Return the (x, y) coordinate for the center point of the cell that contains the specified text.  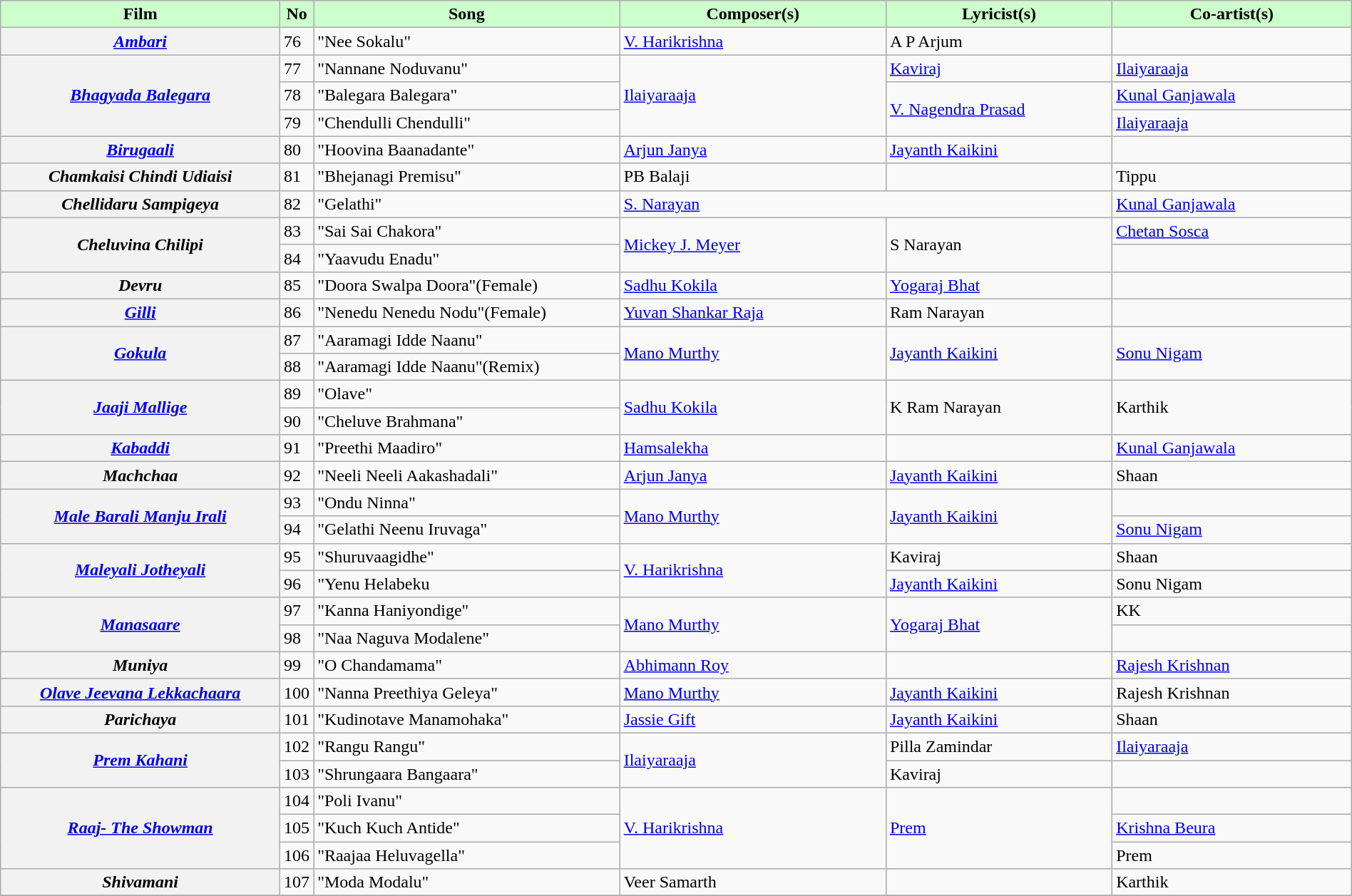
91 (297, 448)
104 (297, 801)
"Neeli Neeli Aakashadali" (467, 475)
96 (297, 584)
78 (297, 96)
"Chendulli Chendulli" (467, 123)
"Yenu Helabeku (467, 584)
"Ondu Ninna" (467, 503)
106 (297, 855)
80 (297, 150)
Gokula (140, 354)
95 (297, 557)
"Aaramagi Idde Naanu"(Remix) (467, 367)
K Ram Narayan (998, 408)
Devru (140, 285)
Machchaa (140, 475)
"Nannane Noduvanu" (467, 68)
Muniya (140, 665)
79 (297, 123)
77 (297, 68)
Composer(s) (753, 14)
Raaj- The Showman (140, 828)
"Preethi Maadiro" (467, 448)
"Hoovina Baanadante" (467, 150)
"Yaavudu Enadu" (467, 258)
"Nenedu Nenedu Nodu"(Female) (467, 312)
84 (297, 258)
Chellidaru Sampigeya (140, 204)
"Nanna Preethiya Geleya" (467, 692)
Gilli (140, 312)
Film (140, 14)
98 (297, 638)
PB Balaji (753, 177)
Kabaddi (140, 448)
Jaaji Mallige (140, 408)
S. Narayan (866, 204)
Shivamani (140, 882)
"O Chandamama" (467, 665)
Cheluvina Chilipi (140, 244)
Tippu (1232, 177)
Birugaali (140, 150)
89 (297, 394)
Chamkaisi Chindi Udiaisi (140, 177)
S Narayan (998, 244)
102 (297, 746)
"Aaramagi Idde Naanu" (467, 340)
Manasaare (140, 624)
92 (297, 475)
"Bhejanagi Premisu" (467, 177)
Mickey J. Meyer (753, 244)
Krishna Beura (1232, 828)
105 (297, 828)
Hamsalekha (753, 448)
82 (297, 204)
"Doora Swalpa Doora"(Female) (467, 285)
Parichaya (140, 719)
103 (297, 773)
Co-artist(s) (1232, 14)
Song (467, 14)
100 (297, 692)
"Cheluve Brahmana" (467, 421)
"Naa Naguva Modalene" (467, 638)
Jassie Gift (753, 719)
Pilla Zamindar (998, 746)
Olave Jeevana Lekkachaara (140, 692)
"Shrungaara Bangaara" (467, 773)
81 (297, 177)
90 (297, 421)
86 (297, 312)
KK (1232, 611)
V. Nagendra Prasad (998, 109)
93 (297, 503)
"Nee Sokalu" (467, 41)
87 (297, 340)
88 (297, 367)
Abhimann Roy (753, 665)
85 (297, 285)
Ambari (140, 41)
97 (297, 611)
"Kuch Kuch Antide" (467, 828)
76 (297, 41)
Veer Samarth (753, 882)
107 (297, 882)
Prem Kahani (140, 760)
"Gelathi Neenu Iruvaga" (467, 530)
Lyricist(s) (998, 14)
"Balegara Balegara" (467, 96)
Ram Narayan (998, 312)
"Olave" (467, 394)
101 (297, 719)
Bhagyada Balegara (140, 96)
"Gelathi" (467, 204)
83 (297, 231)
"Kanna Haniyondige" (467, 611)
"Rangu Rangu" (467, 746)
"Raajaa Heluvagella" (467, 855)
Chetan Sosca (1232, 231)
Male Barali Manju Irali (140, 516)
"Sai Sai Chakora" (467, 231)
No (297, 14)
A P Arjum (998, 41)
99 (297, 665)
Yuvan Shankar Raja (753, 312)
"Moda Modalu" (467, 882)
"Kudinotave Manamohaka" (467, 719)
"Poli Ivanu" (467, 801)
"Shuruvaagidhe" (467, 557)
Maleyali Jotheyali (140, 570)
94 (297, 530)
